Pinpoint the cell where the given text exists, returning its [X, Y] midpoint coordinate. 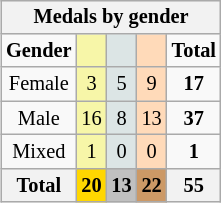
17 [194, 84]
Gender [38, 51]
55 [194, 185]
5 [122, 84]
16 [91, 118]
20 [91, 185]
22 [152, 185]
Medals by gender [111, 17]
Male [38, 118]
9 [152, 84]
8 [122, 118]
3 [91, 84]
37 [194, 118]
Mixed [38, 152]
Female [38, 84]
